Return the [x, y] coordinate for the center point of the cell that contains the specified text.  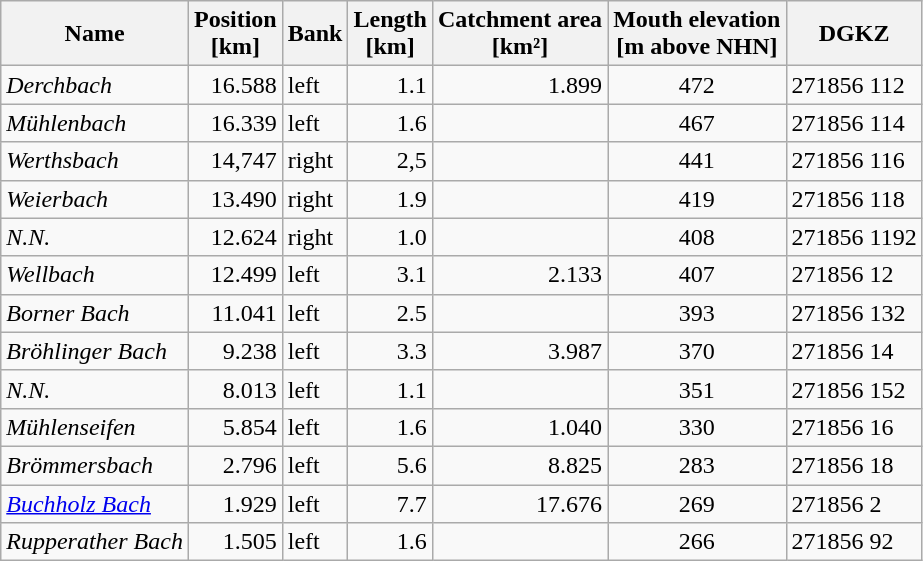
Catchment area[km²] [520, 34]
271856 14 [854, 351]
12.499 [235, 275]
1.0 [390, 237]
11.041 [235, 313]
330 [697, 427]
407 [697, 275]
3.987 [520, 351]
Mühlenseifen [95, 427]
Weierbach [95, 199]
5.854 [235, 427]
12.624 [235, 237]
Rupperather Bach [95, 542]
9.238 [235, 351]
1.929 [235, 503]
Name [95, 34]
Derchbach [95, 85]
1.040 [520, 427]
408 [697, 237]
2.133 [520, 275]
266 [697, 542]
16.588 [235, 85]
Buchholz Bach [95, 503]
393 [697, 313]
271856 132 [854, 313]
2.796 [235, 465]
271856 16 [854, 427]
7.7 [390, 503]
271856 12 [854, 275]
8.825 [520, 465]
Borner Bach [95, 313]
17.676 [520, 503]
271856 1192 [854, 237]
3.3 [390, 351]
419 [697, 199]
271856 114 [854, 123]
271856 92 [854, 542]
Werthsbach [95, 161]
269 [697, 503]
8.013 [235, 389]
283 [697, 465]
271856 18 [854, 465]
271856 118 [854, 199]
Bröhlinger Bach [95, 351]
467 [697, 123]
DGKZ [854, 34]
Length[km] [390, 34]
5.6 [390, 465]
Mouth elevation[m above NHN] [697, 34]
271856 116 [854, 161]
271856 152 [854, 389]
14,747 [235, 161]
472 [697, 85]
Brömmersbach [95, 465]
351 [697, 389]
2,5 [390, 161]
1.9 [390, 199]
Bank [315, 34]
Wellbach [95, 275]
271856 2 [854, 503]
1.505 [235, 542]
16.339 [235, 123]
13.490 [235, 199]
Position[km] [235, 34]
2.5 [390, 313]
3.1 [390, 275]
271856 112 [854, 85]
370 [697, 351]
441 [697, 161]
1.899 [520, 85]
Mühlenbach [95, 123]
